Extract the [X, Y] coordinate from the center of the cell holding the provided text.  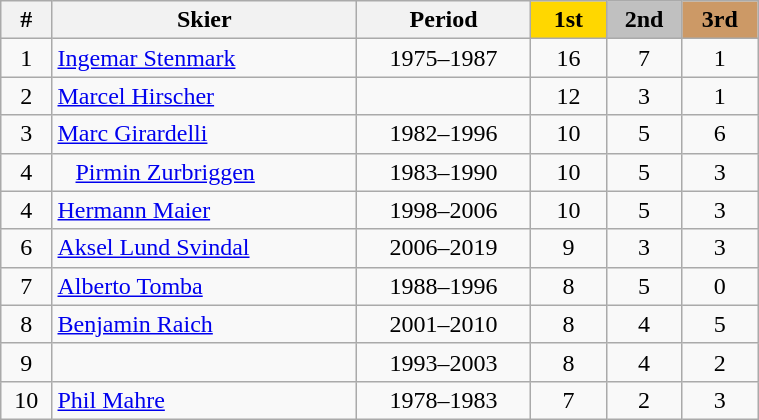
16 [569, 58]
1st [569, 20]
Marc Girardelli [204, 134]
# [26, 20]
Period [444, 20]
Pirmin Zurbriggen [204, 172]
2006–2019 [444, 248]
Marcel Hirscher [204, 96]
Ingemar Stenmark [204, 58]
1982–1996 [444, 134]
12 [569, 96]
1983–1990 [444, 172]
1993–2003 [444, 362]
2nd [644, 20]
3rd [720, 20]
1998–2006 [444, 210]
2001–2010 [444, 324]
Benjamin Raich [204, 324]
0 [720, 286]
Phil Mahre [204, 400]
1978–1983 [444, 400]
1988–1996 [444, 286]
Alberto Tomba [204, 286]
1975–1987 [444, 58]
Aksel Lund Svindal [204, 248]
Skier [204, 20]
Hermann Maier [204, 210]
